Detect which cell encompasses the target text, then output its (X, Y) center coordinate. 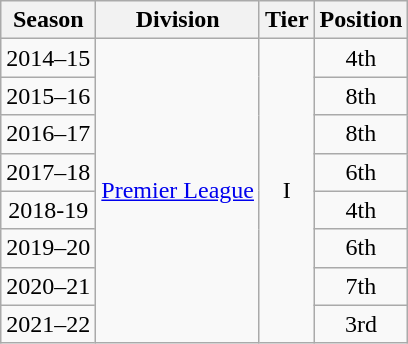
3rd (361, 324)
2017–18 (48, 172)
7th (361, 286)
Tier (286, 20)
Season (48, 20)
2021–22 (48, 324)
2018-19 (48, 210)
2016–17 (48, 134)
2020–21 (48, 286)
Division (178, 20)
2014–15 (48, 58)
2019–20 (48, 248)
Premier League (178, 191)
Position (361, 20)
I (286, 191)
2015–16 (48, 96)
